Find where the given text appears and provide that cell's center as [x, y] coordinate. 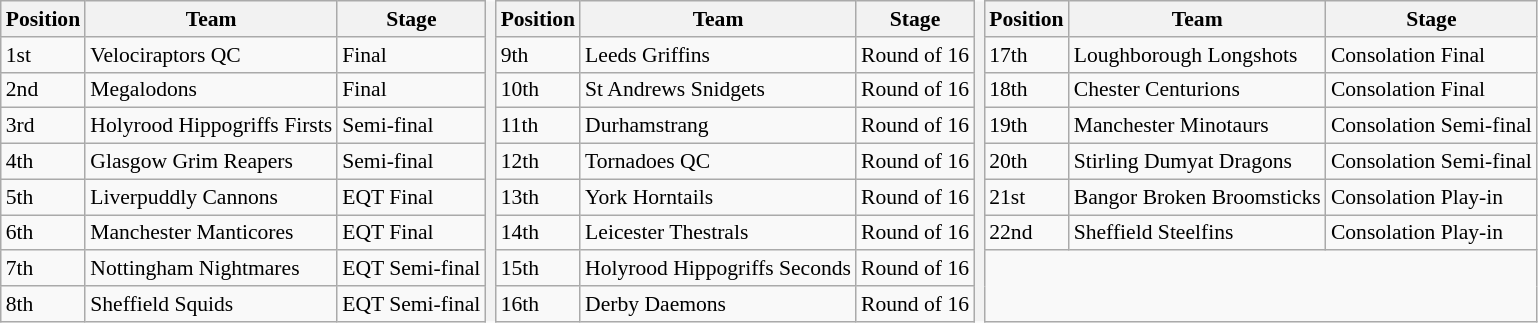
3rd [43, 126]
11th [538, 126]
Sheffield Squids [211, 304]
St Andrews Snidgets [718, 90]
Tornadoes QC [718, 162]
York Horntails [718, 197]
22nd [1026, 233]
5th [43, 197]
Derby Daemons [718, 304]
Manchester Minotaurs [1198, 126]
Sheffield Steelfins [1198, 233]
2nd [43, 90]
1st [43, 55]
Stirling Dumyat Dragons [1198, 162]
Leeds Griffins [718, 55]
Leicester Thestrals [718, 233]
17th [1026, 55]
Manchester Manticores [211, 233]
6th [43, 233]
Bangor Broken Broomsticks [1198, 197]
21st [1026, 197]
Glasgow Grim Reapers [211, 162]
20th [1026, 162]
Nottingham Nightmares [211, 269]
13th [538, 197]
10th [538, 90]
Velociraptors QC [211, 55]
Liverpuddly Cannons [211, 197]
12th [538, 162]
15th [538, 269]
Loughborough Longshots [1198, 55]
Chester Centurions [1198, 90]
18th [1026, 90]
4th [43, 162]
7th [43, 269]
Holyrood Hippogriffs Seconds [718, 269]
16th [538, 304]
19th [1026, 126]
8th [43, 304]
14th [538, 233]
Durhamstrang [718, 126]
Holyrood Hippogriffs Firsts [211, 126]
Megalodons [211, 90]
9th [538, 55]
